Identify which cell holds the provided text, then report its (X, Y) central coordinate. 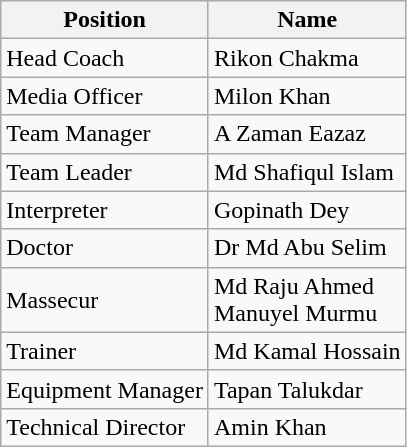
Interpreter (105, 210)
Md Kamal Hossain (307, 351)
Md Shafiqul Islam (307, 172)
Milon Khan (307, 96)
Technical Director (105, 427)
Gopinath Dey (307, 210)
Head Coach (105, 58)
Trainer (105, 351)
Name (307, 20)
Team Leader (105, 172)
Team Manager (105, 134)
Equipment Manager (105, 389)
Tapan Talukdar (307, 389)
Md Raju Ahmed Manuyel Murmu (307, 300)
Rikon Chakma (307, 58)
Position (105, 20)
Doctor (105, 248)
Amin Khan (307, 427)
Massecur (105, 300)
Media Officer (105, 96)
Dr Md Abu Selim (307, 248)
A Zaman Eazaz (307, 134)
